Detect which cell encompasses the target text, then output its (X, Y) center coordinate. 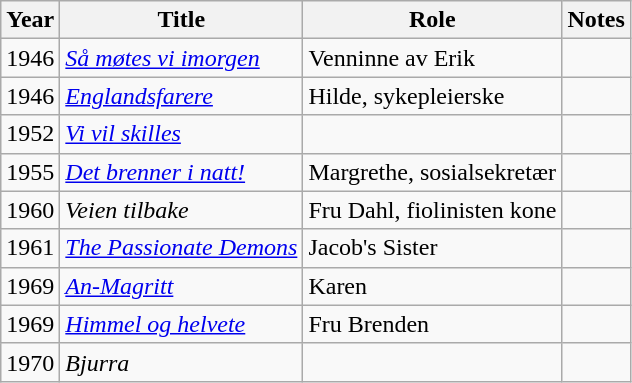
Fru Brenden (432, 324)
Venninne av Erik (432, 58)
1960 (30, 210)
Year (30, 20)
1952 (30, 134)
Title (182, 20)
Så møtes vi imorgen (182, 58)
Karen (432, 286)
1970 (30, 362)
Jacob's Sister (432, 248)
Himmel og helvete (182, 324)
Englandsfarere (182, 96)
Margrethe, sosialsekretær (432, 172)
Veien tilbake (182, 210)
An-Magritt (182, 286)
Hilde, sykepleierske (432, 96)
Notes (596, 20)
Det brenner i natt! (182, 172)
1961 (30, 248)
Role (432, 20)
1955 (30, 172)
Fru Dahl, fiolinisten kone (432, 210)
Vi vil skilles (182, 134)
Bjurra (182, 362)
The Passionate Demons (182, 248)
